Identify which cell holds the provided text, then report its (x, y) central coordinate. 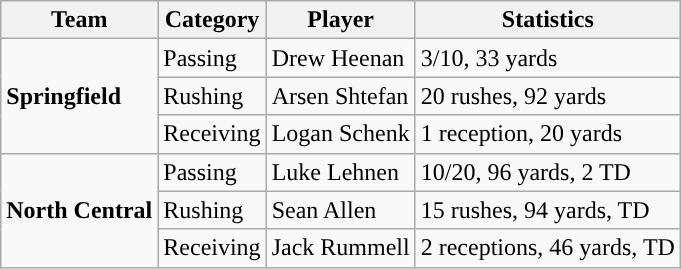
Team (80, 20)
2 receptions, 46 yards, TD (548, 248)
North Central (80, 210)
20 rushes, 92 yards (548, 96)
Springfield (80, 96)
Sean Allen (340, 210)
1 reception, 20 yards (548, 134)
Logan Schenk (340, 134)
Drew Heenan (340, 58)
15 rushes, 94 yards, TD (548, 210)
Jack Rummell (340, 248)
Statistics (548, 20)
Category (212, 20)
Player (340, 20)
10/20, 96 yards, 2 TD (548, 172)
Luke Lehnen (340, 172)
Arsen Shtefan (340, 96)
3/10, 33 yards (548, 58)
